For the text-containing cell, return its midpoint in [X, Y] coordinate format. 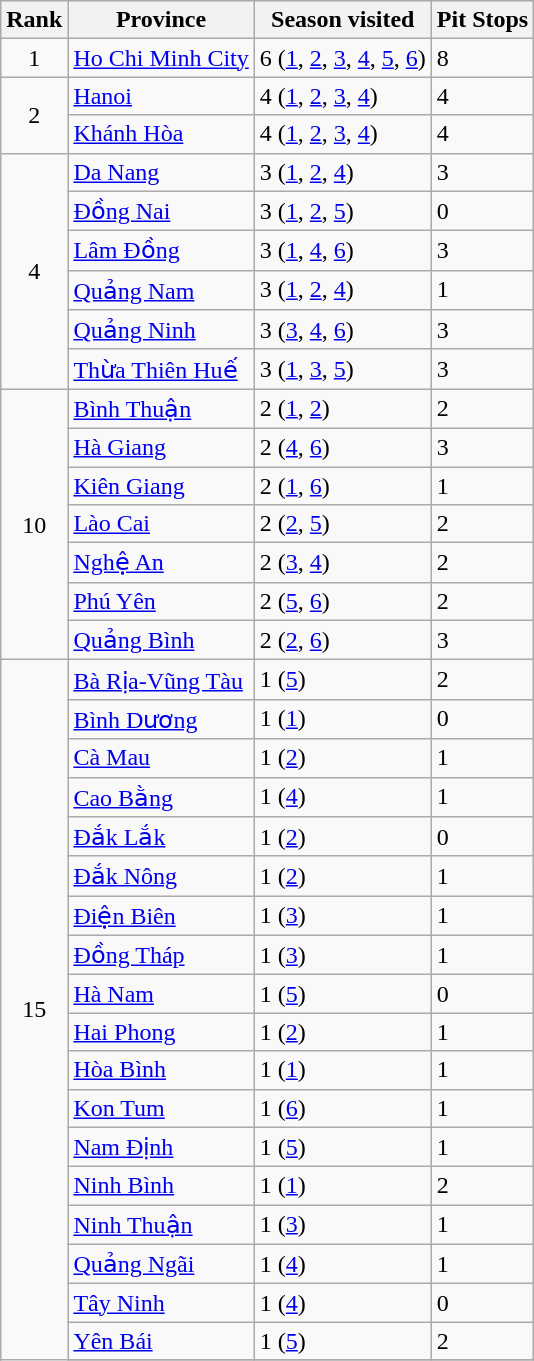
Phú Yên [161, 601]
Lào Cai [161, 524]
Đồng Nai [161, 211]
Cà Mau [161, 758]
2 (1, 6) [342, 485]
3 (1, 4, 6) [342, 251]
Kiên Giang [161, 485]
3 (1, 3, 5) [342, 369]
6 (1, 2, 3, 4, 5, 6) [342, 58]
Thừa Thiên Huế [161, 369]
Nghệ An [161, 563]
Yên Bái [161, 1341]
Ho Chi Minh City [161, 58]
Ninh Thuận [161, 1225]
Bình Dương [161, 719]
Đồng Tháp [161, 955]
Da Nang [161, 172]
Ninh Bình [161, 1186]
Lâm Đồng [161, 251]
2 (2, 5) [342, 524]
Province [161, 20]
Kon Tum [161, 1108]
2 (1, 2) [342, 409]
2 (5, 6) [342, 601]
Quảng Nam [161, 290]
Tây Ninh [161, 1303]
Cao Bằng [161, 797]
10 [34, 524]
Hòa Bình [161, 1070]
Bà Rịa-Vũng Tàu [161, 680]
Hà Nam [161, 994]
1 (6) [342, 1108]
Quảng Ngãi [161, 1264]
3 (3, 4, 6) [342, 330]
Pit Stops [482, 20]
Hai Phong [161, 1032]
Season visited [342, 20]
Quảng Bình [161, 640]
3 (1, 2, 5) [342, 211]
Hanoi [161, 96]
Hà Giang [161, 447]
2 (2, 6) [342, 640]
Điện Biên [161, 916]
15 [34, 1010]
8 [482, 58]
Đắk Nông [161, 876]
Đắk Lắk [161, 837]
Khánh Hòa [161, 134]
Quảng Ninh [161, 330]
Bình Thuận [161, 409]
Nam Định [161, 1147]
2 (3, 4) [342, 563]
Rank [34, 20]
2 (4, 6) [342, 447]
